Return the (X, Y) coordinate for the center point of the cell that contains the specified text.  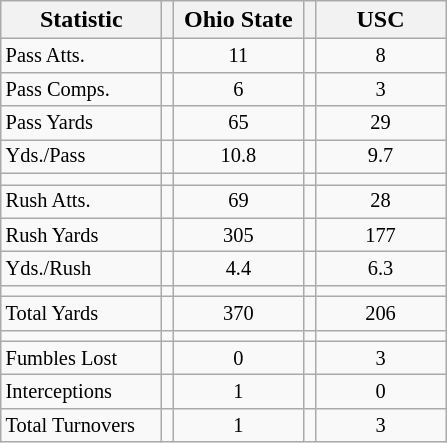
Fumbles Lost (82, 358)
Rush Atts. (82, 201)
Total Yards (82, 314)
305 (238, 235)
Pass Comps. (82, 89)
Pass Atts. (82, 56)
6 (238, 89)
65 (238, 123)
Pass Yards (82, 123)
28 (380, 201)
4.4 (238, 269)
206 (380, 314)
370 (238, 314)
Rush Yards (82, 235)
Statistic (82, 20)
Ohio State (238, 20)
6.3 (380, 269)
Interceptions (82, 392)
11 (238, 56)
Yds./Rush (82, 269)
69 (238, 201)
Yds./Pass (82, 157)
10.8 (238, 157)
Total Turnovers (82, 426)
29 (380, 123)
177 (380, 235)
USC (380, 20)
9.7 (380, 157)
8 (380, 56)
